From the cell containing the given text, extract its center point as [X, Y] coordinate. 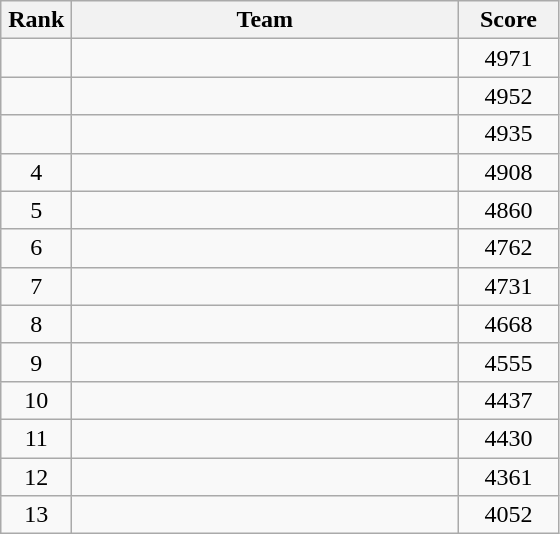
4555 [508, 362]
7 [36, 286]
9 [36, 362]
4935 [508, 134]
10 [36, 400]
4971 [508, 58]
5 [36, 210]
4860 [508, 210]
6 [36, 248]
4361 [508, 477]
4052 [508, 515]
Team [265, 20]
4430 [508, 438]
4668 [508, 324]
4908 [508, 172]
12 [36, 477]
8 [36, 324]
4437 [508, 400]
4 [36, 172]
Score [508, 20]
4762 [508, 248]
11 [36, 438]
4952 [508, 96]
13 [36, 515]
4731 [508, 286]
Rank [36, 20]
